Output the [X, Y] coordinate of the center of the cell containing the given text.  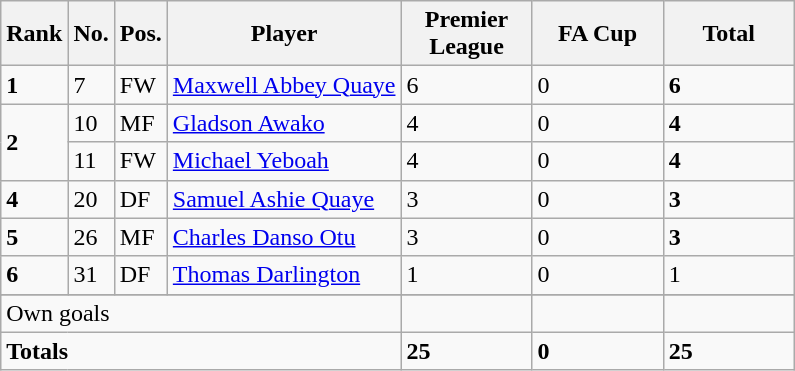
20 [91, 199]
Michael Yeboah [284, 161]
Player [284, 34]
10 [91, 123]
26 [91, 237]
5 [34, 237]
Samuel Ashie Quaye [284, 199]
7 [91, 85]
Total [728, 34]
Premier League [466, 34]
Charles Danso Otu [284, 237]
No. [91, 34]
31 [91, 275]
Rank [34, 34]
Gladson Awako [284, 123]
Maxwell Abbey Quaye [284, 85]
Totals [201, 351]
Pos. [140, 34]
2 [34, 142]
FA Cup [598, 34]
11 [91, 161]
Thomas Darlington [284, 275]
Own goals [201, 313]
